For the text-containing cell, return its midpoint in [x, y] coordinate format. 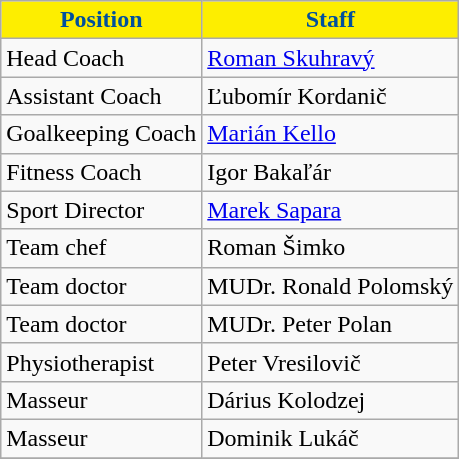
Goalkeeping Coach [102, 134]
Staff [330, 20]
Assistant Coach [102, 96]
Position [102, 20]
Head Coach [102, 58]
Sport Director [102, 210]
MUDr. Ronald Polomský [330, 286]
Roman Skuhravý [330, 58]
Marián Kello [330, 134]
Dárius Kolodzej [330, 400]
Roman Šimko [330, 248]
Fitness Coach [102, 172]
MUDr. Peter Polan [330, 324]
Team chef [102, 248]
Dominik Lukáč [330, 438]
Physiotherapist [102, 362]
Igor Bakaľár [330, 172]
Ľubomír Kordanič [330, 96]
Marek Sapara [330, 210]
Peter Vresilovič [330, 362]
